Identify which cell holds the provided text, then report its [x, y] central coordinate. 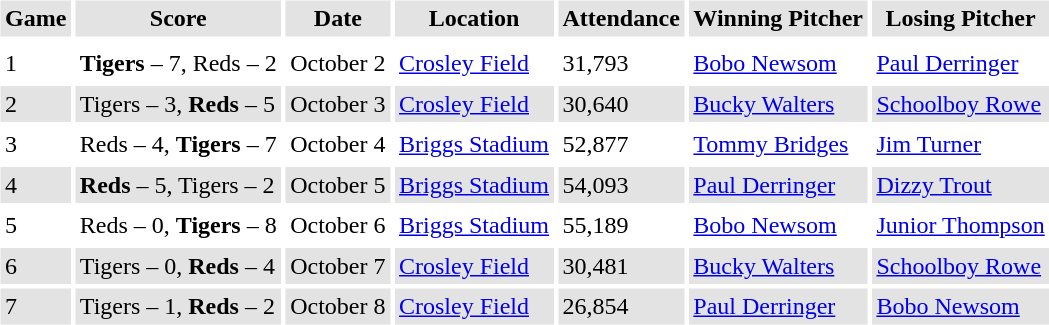
Tigers – 0, Reds – 4 [178, 266]
Tommy Bridges [778, 144]
3 [35, 144]
Score [178, 18]
5 [35, 226]
Winning Pitcher [778, 18]
26,854 [621, 306]
Reds – 0, Tigers – 8 [178, 226]
4 [35, 185]
Dizzy Trout [960, 185]
October 8 [338, 306]
October 4 [338, 144]
Reds – 4, Tigers – 7 [178, 144]
30,640 [621, 104]
1 [35, 64]
7 [35, 306]
October 2 [338, 64]
52,877 [621, 144]
October 6 [338, 226]
Reds – 5, Tigers – 2 [178, 185]
Date [338, 18]
30,481 [621, 266]
Junior Thompson [960, 226]
Tigers – 1, Reds – 2 [178, 306]
Location [474, 18]
Game [35, 18]
31,793 [621, 64]
Tigers – 7, Reds – 2 [178, 64]
54,093 [621, 185]
Jim Turner [960, 144]
Losing Pitcher [960, 18]
Tigers – 3, Reds – 5 [178, 104]
October 7 [338, 266]
6 [35, 266]
October 5 [338, 185]
55,189 [621, 226]
Attendance [621, 18]
October 3 [338, 104]
2 [35, 104]
